Identify which cell holds the provided text, then report its [X, Y] central coordinate. 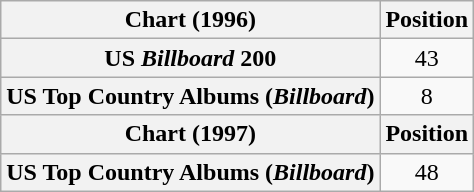
US Billboard 200 [190, 58]
43 [427, 58]
48 [427, 172]
8 [427, 96]
Chart (1996) [190, 20]
Chart (1997) [190, 134]
